For the text-containing cell, return its midpoint in (X, Y) coordinate format. 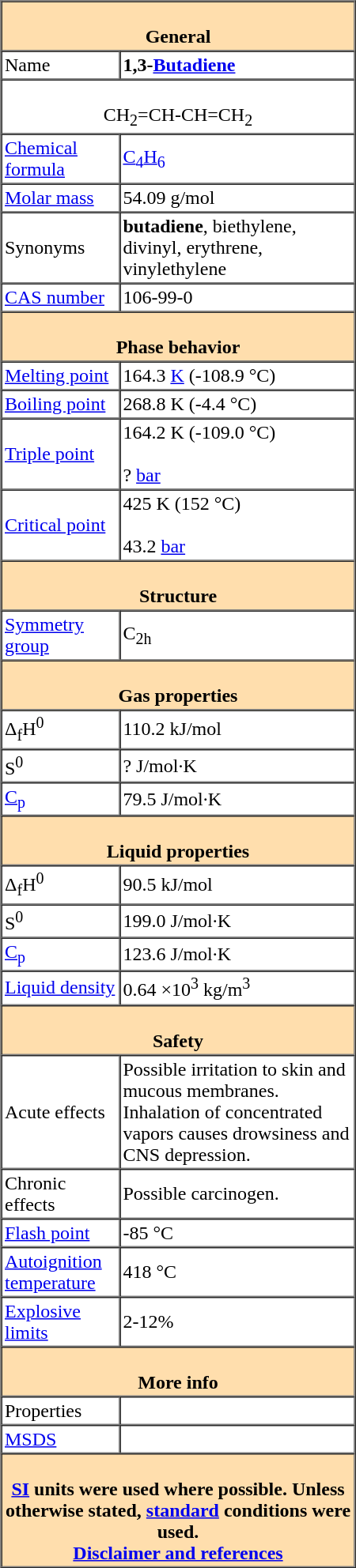
54.09 g/mol (237, 198)
Chronic effects (60, 1193)
Acute effects (60, 1111)
MSDS (60, 1438)
Molar mass (60, 198)
CAS number (60, 298)
Phase behavior (179, 337)
Structure (179, 586)
Critical point (60, 526)
? J/mol·K (237, 766)
Gas properties (179, 686)
123.6 J/mol·K (237, 955)
Symmetry group (60, 635)
1,3-Butadiene (237, 65)
0.64 ×103 kg/m3 (237, 988)
110.2 kJ/mol (237, 730)
Melting point (60, 376)
Liquid properties (179, 841)
79.5 J/mol·K (237, 799)
More info (179, 1370)
Safety (179, 1029)
General (179, 27)
C2h (237, 635)
butadiene, biethylene, divinyl, erythrene, vinylethylene (237, 248)
199.0 J/mol·K (237, 921)
164.3 K (-108.9 °C) (237, 376)
Liquid density (60, 988)
Autoignition temperature (60, 1271)
418 °C (237, 1271)
Possible carcinogen. (237, 1193)
Boiling point (60, 405)
2-12% (237, 1321)
CH2=CH-CH=CH2 (179, 106)
Flash point (60, 1232)
Triple point (60, 454)
90.5 kJ/mol (237, 885)
106-99-0 (237, 298)
Possible irritation to skin and mucous membranes. Inhalation of concentrated vapors causes drowsiness and CNS depression. (237, 1111)
164.2 K (-109.0 °C)? bar (237, 454)
Chemical formula (60, 160)
Name (60, 65)
SI units were used where possible. Unless otherwise stated, standard conditions were used.Disclaimer and references (179, 1510)
-85 °C (237, 1232)
425 K (152 °C)43.2 bar (237, 526)
Synonyms (60, 248)
Properties (60, 1410)
C4H6 (237, 160)
Explosive limits (60, 1321)
268.8 K (-4.4 °C) (237, 405)
